Detect which cell encompasses the target text, then output its (x, y) center coordinate. 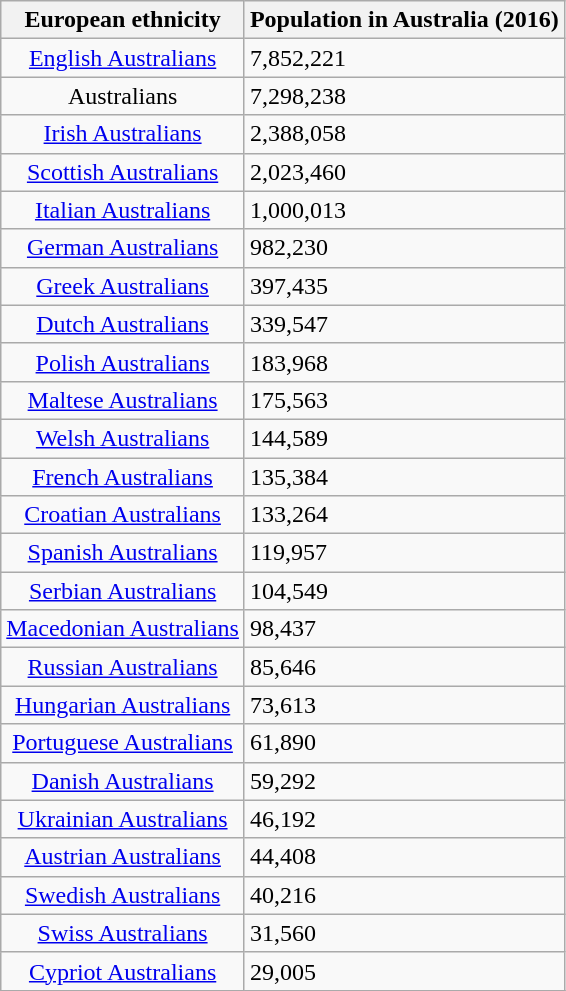
Dutch Australians (123, 324)
397,435 (404, 286)
Spanish Australians (123, 553)
982,230 (404, 248)
85,646 (404, 667)
61,890 (404, 743)
44,408 (404, 857)
Hungarian Australians (123, 705)
Irish Australians (123, 134)
French Australians (123, 477)
40,216 (404, 895)
144,589 (404, 438)
1,000,013 (404, 210)
Welsh Australians (123, 438)
Austrian Australians (123, 857)
European ethnicity (123, 20)
29,005 (404, 971)
73,613 (404, 705)
175,563 (404, 400)
59,292 (404, 781)
English Australians (123, 58)
98,437 (404, 629)
119,957 (404, 553)
Australians (123, 96)
339,547 (404, 324)
2,388,058 (404, 134)
Maltese Australians (123, 400)
Croatian Australians (123, 515)
Greek Australians (123, 286)
7,852,221 (404, 58)
Ukrainian Australians (123, 819)
German Australians (123, 248)
Polish Australians (123, 362)
Portuguese Australians (123, 743)
Italian Australians (123, 210)
Russian Australians (123, 667)
Cypriot Australians (123, 971)
Population in Australia (2016) (404, 20)
Scottish Australians (123, 172)
46,192 (404, 819)
Swedish Australians (123, 895)
133,264 (404, 515)
183,968 (404, 362)
Danish Australians (123, 781)
2,023,460 (404, 172)
Swiss Australians (123, 933)
135,384 (404, 477)
31,560 (404, 933)
7,298,238 (404, 96)
Macedonian Australians (123, 629)
Serbian Australians (123, 591)
104,549 (404, 591)
